For the text-containing cell, return its midpoint in [x, y] coordinate format. 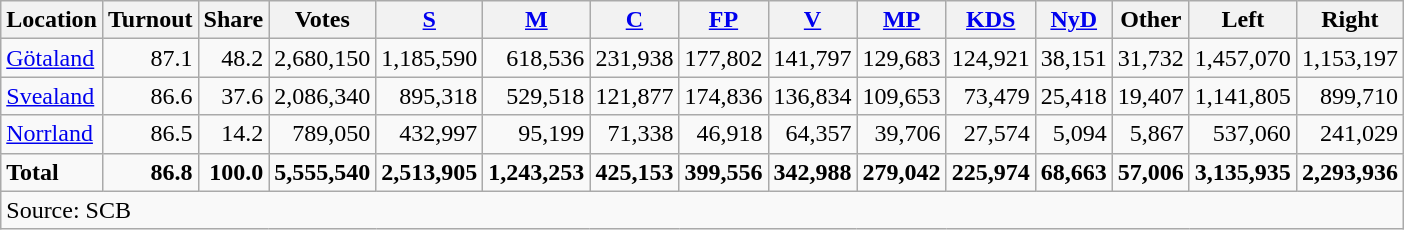
141,797 [812, 58]
342,988 [812, 172]
618,536 [536, 58]
27,574 [990, 134]
5,867 [1150, 134]
129,683 [902, 58]
225,974 [990, 172]
Other [1150, 20]
Svealand [52, 96]
3,135,935 [1242, 172]
529,518 [536, 96]
399,556 [724, 172]
241,029 [1350, 134]
100.0 [234, 172]
71,338 [634, 134]
57,006 [1150, 172]
789,050 [322, 134]
1,141,805 [1242, 96]
87.1 [150, 58]
14.2 [234, 134]
895,318 [430, 96]
Left [1242, 20]
NyD [1074, 20]
537,060 [1242, 134]
177,802 [724, 58]
Votes [322, 20]
64,357 [812, 134]
432,997 [430, 134]
5,094 [1074, 134]
Right [1350, 20]
86.6 [150, 96]
899,710 [1350, 96]
231,938 [634, 58]
Norrland [52, 134]
Götaland [52, 58]
V [812, 20]
Total [52, 172]
124,921 [990, 58]
Source: SCB [702, 210]
136,834 [812, 96]
2,293,936 [1350, 172]
25,418 [1074, 96]
425,153 [634, 172]
Location [52, 20]
1,457,070 [1242, 58]
46,918 [724, 134]
C [634, 20]
KDS [990, 20]
109,653 [902, 96]
38,151 [1074, 58]
39,706 [902, 134]
2,513,905 [430, 172]
19,407 [1150, 96]
S [430, 20]
1,243,253 [536, 172]
86.5 [150, 134]
68,663 [1074, 172]
86.8 [150, 172]
121,877 [634, 96]
174,836 [724, 96]
279,042 [902, 172]
5,555,540 [322, 172]
48.2 [234, 58]
37.6 [234, 96]
73,479 [990, 96]
95,199 [536, 134]
2,086,340 [322, 96]
MP [902, 20]
31,732 [1150, 58]
1,185,590 [430, 58]
M [536, 20]
2,680,150 [322, 58]
1,153,197 [1350, 58]
Share [234, 20]
Turnout [150, 20]
FP [724, 20]
